From the cell containing the given text, extract its center point as (x, y) coordinate. 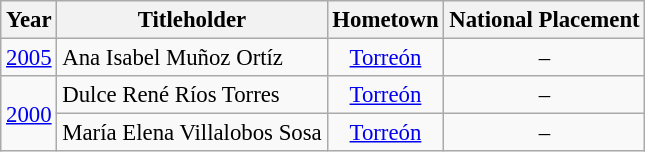
Hometown (386, 20)
2005 (29, 58)
National Placement (544, 20)
Dulce René Ríos Torres (192, 95)
María Elena Villalobos Sosa (192, 133)
2000 (29, 114)
Year (29, 20)
Ana Isabel Muñoz Ortíz (192, 58)
Titleholder (192, 20)
